Pinpoint the cell where the given text exists, returning its [x, y] midpoint coordinate. 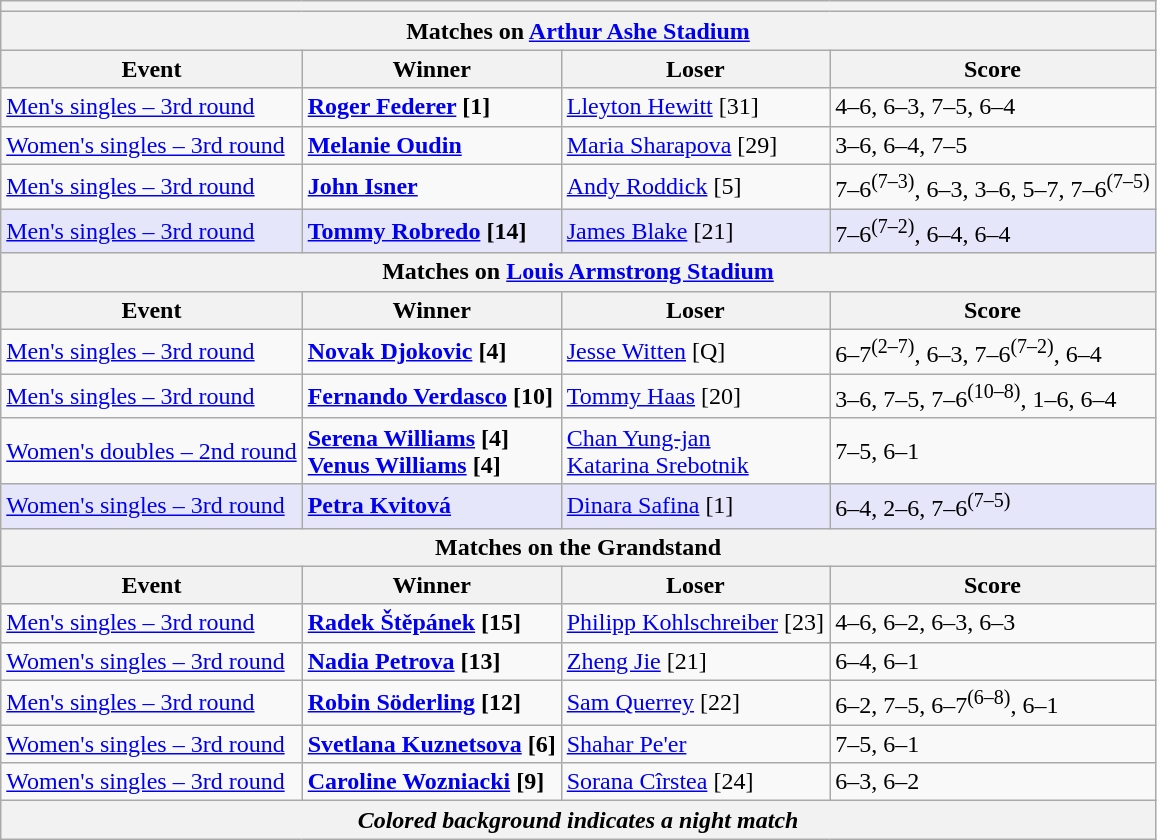
Sam Querrey [22] [695, 702]
Philipp Kohlschreiber [23] [695, 623]
6–3, 6–2 [993, 782]
Dinara Safina [1] [695, 506]
Novak Djokovic [4] [432, 352]
Colored background indicates a night match [578, 820]
Radek Štěpánek [15] [432, 623]
Chan Yung-jan Katarina Srebotnik [695, 450]
Nadia Petrova [13] [432, 661]
Sorana Cîrstea [24] [695, 782]
John Isner [432, 186]
6–4, 2–6, 7–6(7–5) [993, 506]
Shahar Pe'er [695, 744]
Maria Sharapova [29] [695, 145]
Serena Williams [4] Venus Williams [4] [432, 450]
Fernando Verdasco [10] [432, 396]
6–4, 6–1 [993, 661]
3–6, 6–4, 7–5 [993, 145]
Women's doubles – 2nd round [152, 450]
7–6(7–2), 6–4, 6–4 [993, 232]
Petra Kvitová [432, 506]
Tommy Haas [20] [695, 396]
4–6, 6–2, 6–3, 6–3 [993, 623]
6–2, 7–5, 6–7(6–8), 6–1 [993, 702]
Lleyton Hewitt [31] [695, 107]
Matches on the Grandstand [578, 547]
3–6, 7–5, 7–6(10–8), 1–6, 6–4 [993, 396]
4–6, 6–3, 7–5, 6–4 [993, 107]
Zheng Jie [21] [695, 661]
Jesse Witten [Q] [695, 352]
Roger Federer [1] [432, 107]
7–6(7–3), 6–3, 3–6, 5–7, 7–6(7–5) [993, 186]
Caroline Wozniacki [9] [432, 782]
Matches on Louis Armstrong Stadium [578, 272]
6–7(2–7), 6–3, 7–6(7–2), 6–4 [993, 352]
Matches on Arthur Ashe Stadium [578, 31]
Melanie Oudin [432, 145]
James Blake [21] [695, 232]
Tommy Robredo [14] [432, 232]
Robin Söderling [12] [432, 702]
Svetlana Kuznetsova [6] [432, 744]
Andy Roddick [5] [695, 186]
